Output the (X, Y) coordinate of the center of the cell containing the given text.  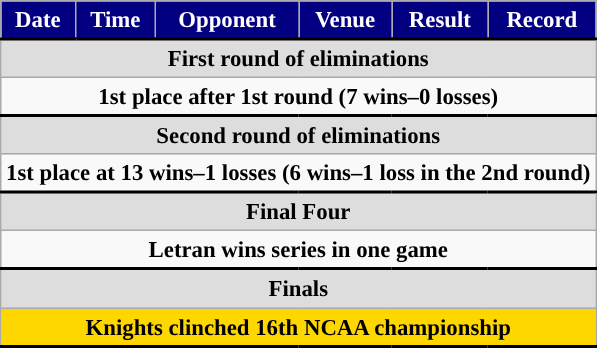
Finals (298, 288)
Result (440, 20)
Time (115, 20)
1st place after 1st round (7 wins–0 losses) (298, 97)
Date (38, 20)
Venue (346, 20)
1st place at 13 wins–1 losses (6 wins–1 loss in the 2nd round) (298, 173)
Letran wins series in one game (298, 250)
Opponent (226, 20)
Second round of eliminations (298, 135)
Final Four (298, 212)
First round of eliminations (298, 58)
Record (542, 20)
Knights clinched 16th NCAA championship (298, 327)
